Output the [x, y] coordinate of the center of the cell containing the given text.  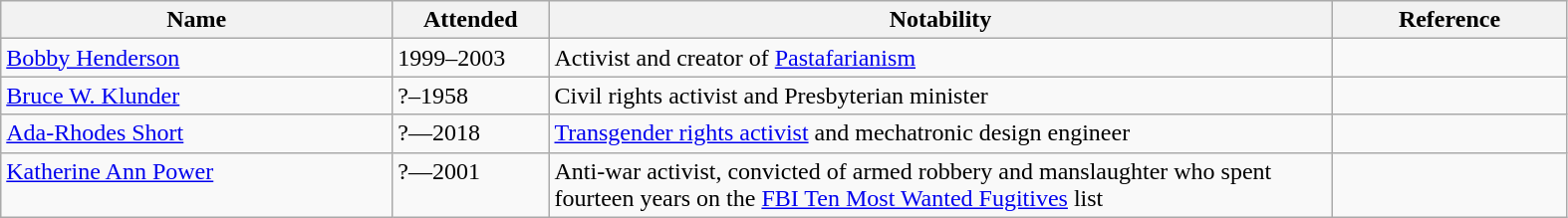
Bobby Henderson [197, 58]
Anti-war activist, convicted of armed robbery and manslaughter who spent fourteen years on the FBI Ten Most Wanted Fugitives list [940, 185]
Activist and creator of Pastafarianism [940, 58]
Ada-Rhodes Short [197, 133]
Bruce W. Klunder [197, 96]
Katherine Ann Power [197, 185]
Civil rights activist and Presbyterian minister [940, 96]
?—2001 [470, 185]
Attended [470, 20]
Name [197, 20]
1999–2003 [470, 58]
?–1958 [470, 96]
Notability [940, 20]
Reference [1449, 20]
?—2018 [470, 133]
Transgender rights activist and mechatronic design engineer [940, 133]
